Find where the given text appears and provide that cell's center as [x, y] coordinate. 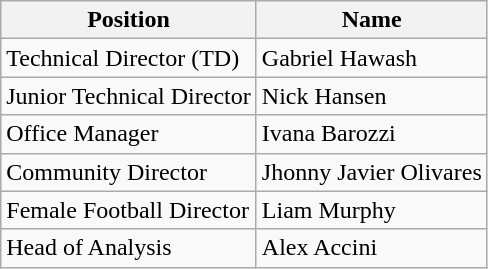
Position [129, 20]
Junior Technical Director [129, 96]
Office Manager [129, 134]
Alex Accini [372, 248]
Jhonny Javier Olivares [372, 172]
Name [372, 20]
Ivana Barozzi [372, 134]
Technical Director (TD) [129, 58]
Female Football Director [129, 210]
Community Director [129, 172]
Nick Hansen [372, 96]
Liam Murphy [372, 210]
Head of Analysis [129, 248]
Gabriel Hawash [372, 58]
